Scan for the cell matching the given text and deliver its (x, y) coordinate at center. 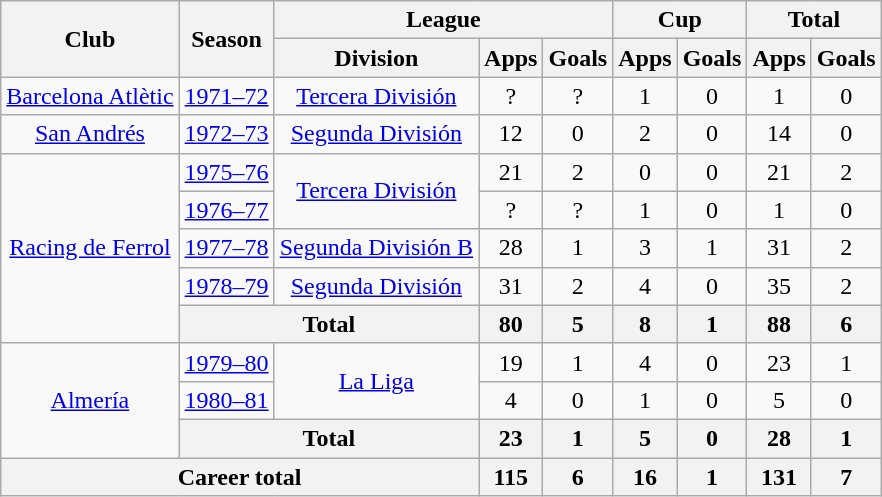
19 (511, 362)
1971–72 (226, 96)
80 (511, 324)
16 (645, 477)
1979–80 (226, 362)
1977–78 (226, 248)
8 (645, 324)
Season (226, 39)
Career total (240, 477)
San Andrés (90, 134)
Racing de Ferrol (90, 248)
1980–81 (226, 400)
1978–79 (226, 286)
League (444, 20)
131 (779, 477)
1975–76 (226, 172)
88 (779, 324)
115 (511, 477)
3 (645, 248)
1972–73 (226, 134)
Almería (90, 400)
35 (779, 286)
Club (90, 39)
La Liga (376, 381)
Division (376, 58)
14 (779, 134)
Cup (680, 20)
Segunda División B (376, 248)
1976–77 (226, 210)
7 (846, 477)
Barcelona Atlètic (90, 96)
12 (511, 134)
